Provide the (X, Y) coordinate of the cell's center where the given text is located.  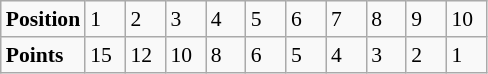
9 (426, 19)
12 (145, 55)
Position (43, 19)
Points (43, 55)
15 (105, 55)
7 (346, 19)
